Return the (x, y) coordinate for the center point of the cell that contains the specified text.  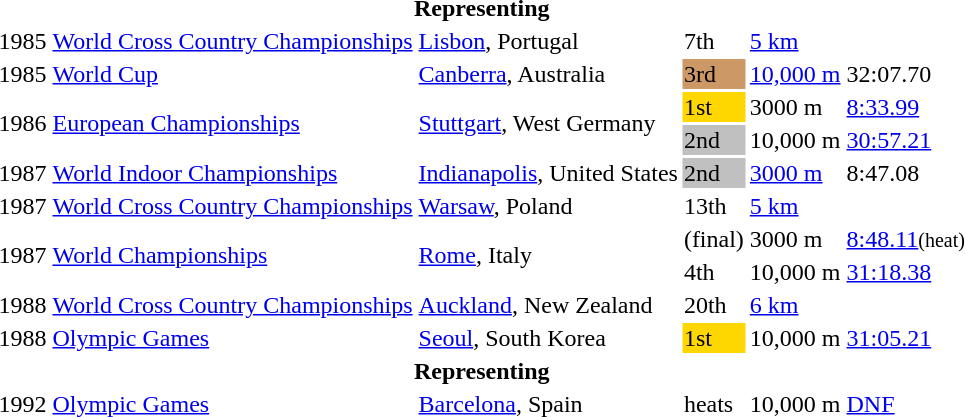
Auckland, New Zealand (548, 305)
World Cup (232, 74)
7th (714, 41)
4th (714, 272)
European Championships (232, 124)
Seoul, South Korea (548, 338)
World Indoor Championships (232, 173)
(final) (714, 239)
World Championships (232, 256)
Stuttgart, West Germany (548, 124)
Rome, Italy (548, 256)
6 km (795, 305)
13th (714, 206)
Warsaw, Poland (548, 206)
3rd (714, 74)
Lisbon, Portugal (548, 41)
Olympic Games (232, 338)
20th (714, 305)
Canberra, Australia (548, 74)
Indianapolis, United States (548, 173)
